Capture the cell that displays the provided text and extract its [X, Y] central coordinate. 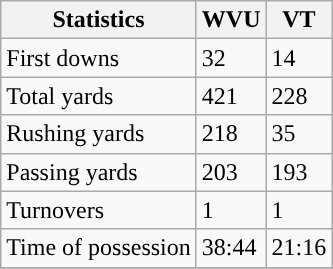
21:16 [299, 248]
38:44 [231, 248]
Passing yards [99, 172]
421 [231, 96]
14 [299, 58]
218 [231, 134]
203 [231, 172]
WVU [231, 20]
Turnovers [99, 210]
VT [299, 20]
Total yards [99, 96]
228 [299, 96]
Time of possession [99, 248]
First downs [99, 58]
193 [299, 172]
Rushing yards [99, 134]
35 [299, 134]
Statistics [99, 20]
32 [231, 58]
